Provide the [X, Y] coordinate of the cell's center where the given text is located.  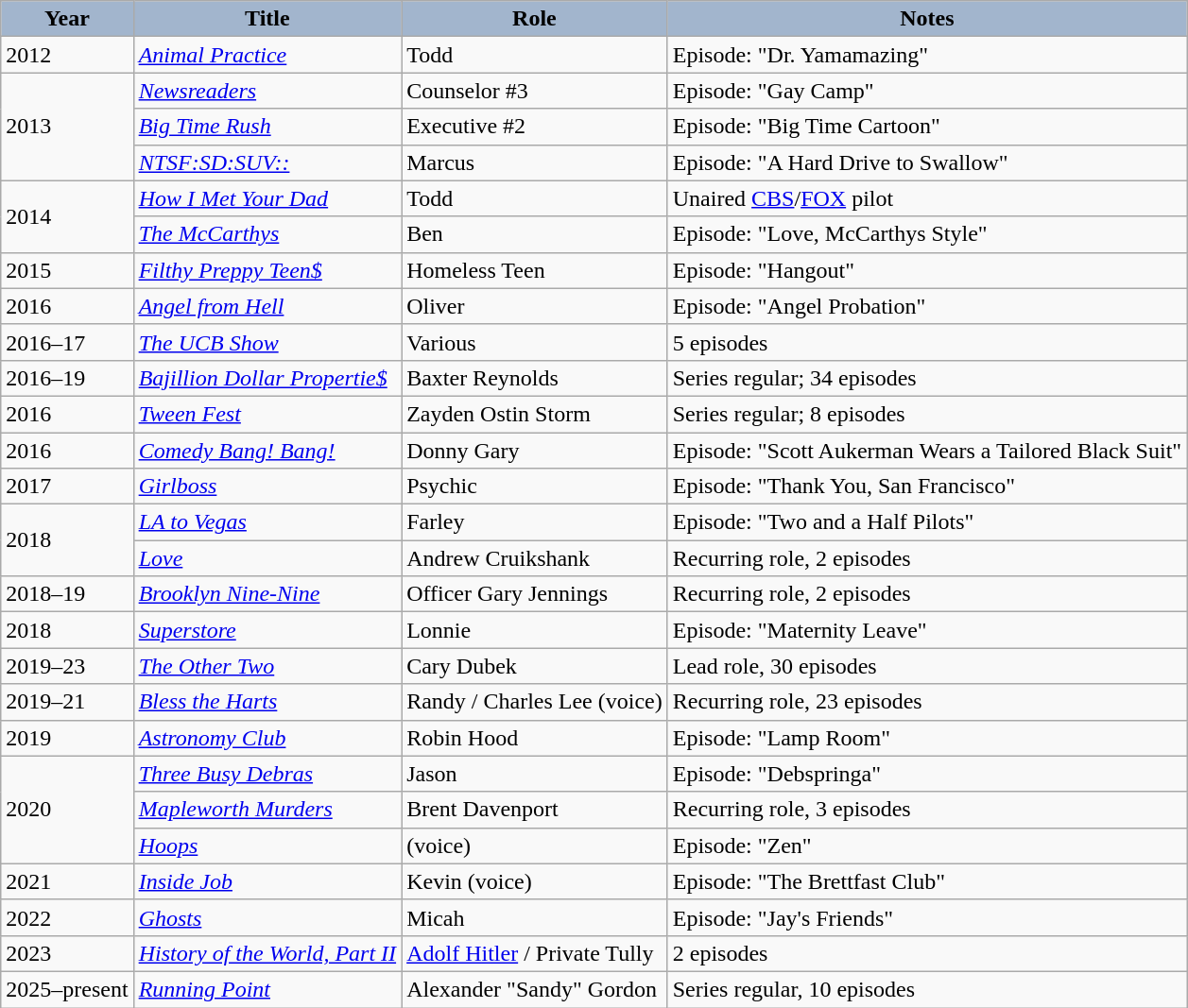
Andrew Cruikshank [535, 558]
2 episodes [926, 953]
Episode: "Angel Probation" [926, 306]
Adolf Hitler / Private Tully [535, 953]
Lead role, 30 episodes [926, 666]
Recurring role, 3 episodes [926, 810]
Running Point [267, 989]
Superstore [267, 630]
2018–19 [67, 594]
Series regular; 8 episodes [926, 414]
2019–23 [67, 666]
Episode: "Scott Aukerman Wears a Tailored Black Suit" [926, 451]
Inside Job [267, 881]
The UCB Show [267, 342]
Hoops [267, 846]
How I Met Your Dad [267, 198]
Officer Gary Jennings [535, 594]
2013 [67, 127]
Animal Practice [267, 55]
Robin Hood [535, 738]
Marcus [535, 162]
Three Busy Debras [267, 774]
Alexander "Sandy" Gordon [535, 989]
Randy / Charles Lee (voice) [535, 702]
Homeless Teen [535, 270]
The Other Two [267, 666]
2012 [67, 55]
Astronomy Club [267, 738]
Episode: "Debspringa" [926, 774]
Brooklyn Nine-Nine [267, 594]
2014 [67, 216]
Love [267, 558]
Baxter Reynolds [535, 378]
Episode: "The Brettfast Club" [926, 881]
Various [535, 342]
Brent Davenport [535, 810]
Big Time Rush [267, 127]
Jason [535, 774]
Psychic [535, 487]
Episode: "Lamp Room" [926, 738]
Episode: "Hangout" [926, 270]
Episode: "A Hard Drive to Swallow" [926, 162]
Bless the Harts [267, 702]
LA to Vegas [267, 522]
5 episodes [926, 342]
Unaired CBS/FOX pilot [926, 198]
2019 [67, 738]
The McCarthys [267, 234]
Episode: "Love, McCarthys Style" [926, 234]
Cary Dubek [535, 666]
Mapleworth Murders [267, 810]
2016–19 [67, 378]
Series regular, 10 episodes [926, 989]
Bajillion Dollar Propertie$ [267, 378]
2020 [67, 810]
Episode: "Two and a Half Pilots" [926, 522]
2022 [67, 917]
2021 [67, 881]
Ben [535, 234]
2023 [67, 953]
Girlboss [267, 487]
Kevin (voice) [535, 881]
NTSF:SD:SUV:: [267, 162]
Ghosts [267, 917]
2025–present [67, 989]
Donny Gary [535, 451]
Episode: "Zen" [926, 846]
2017 [67, 487]
Farley [535, 522]
2015 [67, 270]
Micah [535, 917]
Oliver [535, 306]
2016–17 [67, 342]
Lonnie [535, 630]
History of the World, Part II [267, 953]
Episode: "Big Time Cartoon" [926, 127]
Episode: "Jay's Friends" [926, 917]
2019–21 [67, 702]
(voice) [535, 846]
Comedy Bang! Bang! [267, 451]
Filthy Preppy Teen$ [267, 270]
Episode: "Gay Camp" [926, 91]
Executive #2 [535, 127]
Title [267, 19]
Episode: "Dr. Yamamazing" [926, 55]
Year [67, 19]
Newsreaders [267, 91]
Tween Fest [267, 414]
Role [535, 19]
Angel from Hell [267, 306]
Recurring role, 23 episodes [926, 702]
Counselor #3 [535, 91]
Notes [926, 19]
Series regular; 34 episodes [926, 378]
Episode: "Maternity Leave" [926, 630]
Episode: "Thank You, San Francisco" [926, 487]
Zayden Ostin Storm [535, 414]
